Search for the cell housing the specified text and yield its (x, y) center coordinate. 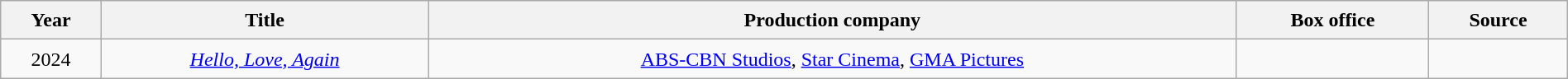
Hello, Love, Again (265, 59)
Source (1499, 20)
Title (265, 20)
Production company (832, 20)
ABS-CBN Studios, Star Cinema, GMA Pictures (832, 59)
2024 (51, 59)
Box office (1333, 20)
Year (51, 20)
